Pinpoint the cell where the given text exists, returning its (x, y) midpoint coordinate. 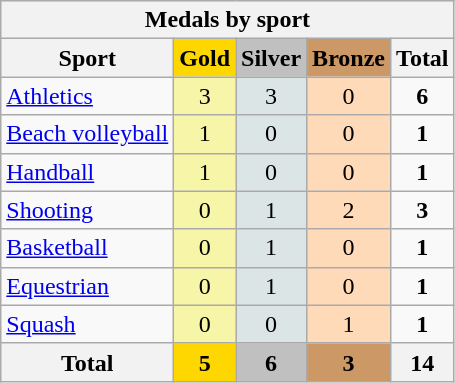
Sport (88, 58)
5 (205, 362)
Basketball (88, 248)
14 (423, 362)
Silver (272, 58)
Gold (205, 58)
Bronze (349, 58)
Athletics (88, 96)
Beach volleyball (88, 134)
Equestrian (88, 286)
2 (349, 210)
Squash (88, 324)
Handball (88, 172)
Medals by sport (228, 20)
Shooting (88, 210)
